Scan for the cell matching the given text and deliver its (X, Y) coordinate at center. 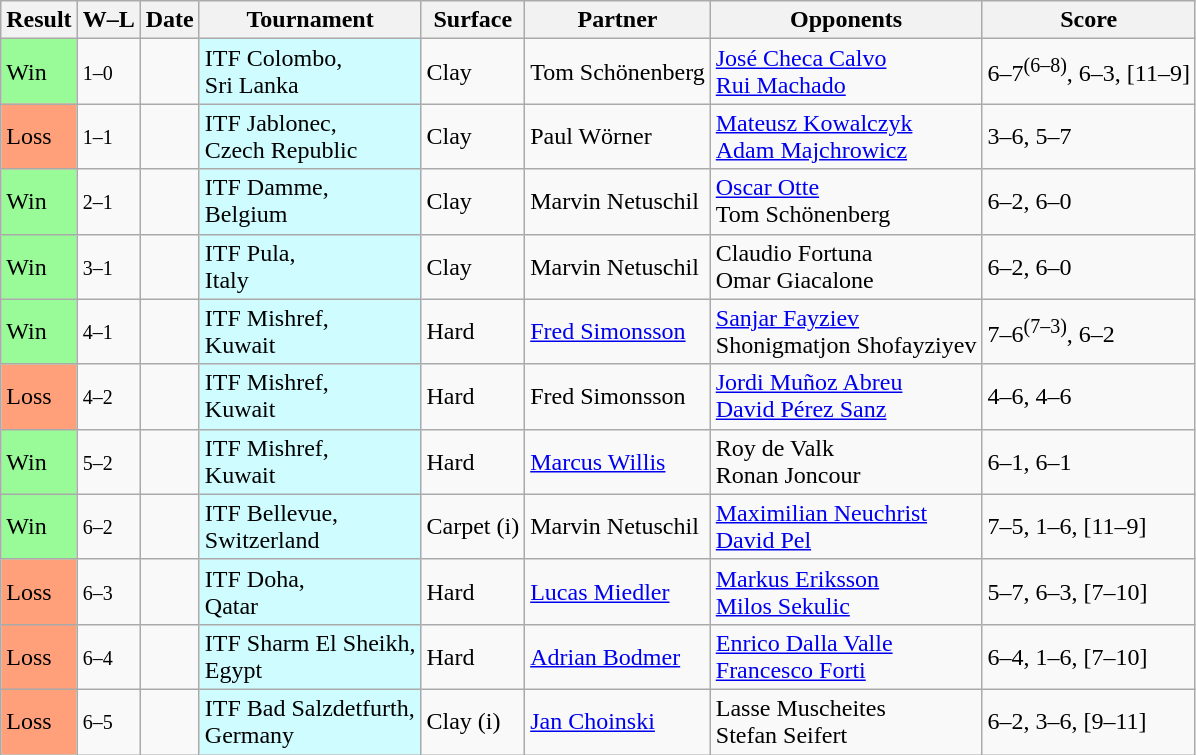
Maximilian Neuchrist David Pel (846, 526)
5–7, 6–3, [7–10] (1088, 592)
7–5, 1–6, [11–9] (1088, 526)
4–6, 4–6 (1088, 396)
Carpet (i) (473, 526)
Jordi Muñoz Abreu David Pérez Sanz (846, 396)
6–5 (108, 722)
Enrico Dalla Valle Francesco Forti (846, 656)
Paul Wörner (618, 136)
Oscar Otte Tom Schönenberg (846, 202)
Tournament (310, 20)
ITF Bad Salzdetfurth, Germany (310, 722)
Mateusz Kowalczyk Adam Majchrowicz (846, 136)
6–4, 1–6, [7–10] (1088, 656)
Date (170, 20)
ITF Colombo, Sri Lanka (310, 72)
2–1 (108, 202)
ITF Bellevue, Switzerland (310, 526)
Markus Eriksson Milos Sekulic (846, 592)
Score (1088, 20)
Surface (473, 20)
Lucas Miedler (618, 592)
José Checa Calvo Rui Machado (846, 72)
Claudio Fortuna Omar Giacalone (846, 266)
3–6, 5–7 (1088, 136)
Adrian Bodmer (618, 656)
ITF Doha, Qatar (310, 592)
Result (39, 20)
5–2 (108, 462)
Marcus Willis (618, 462)
Partner (618, 20)
1–0 (108, 72)
6–2 (108, 526)
W–L (108, 20)
7–6(7–3), 6–2 (1088, 332)
ITF Pula, Italy (310, 266)
ITF Damme, Belgium (310, 202)
Sanjar Fayziev Shonigmatjon Shofayziyev (846, 332)
Clay (i) (473, 722)
4–1 (108, 332)
6–7(6–8), 6–3, [11–9] (1088, 72)
1–1 (108, 136)
Jan Choinski (618, 722)
Opponents (846, 20)
6–2, 3–6, [9–11] (1088, 722)
ITF Sharm El Sheikh, Egypt (310, 656)
6–4 (108, 656)
6–1, 6–1 (1088, 462)
Tom Schönenberg (618, 72)
4–2 (108, 396)
Lasse Muscheites Stefan Seifert (846, 722)
Roy de Valk Ronan Joncour (846, 462)
ITF Jablonec, Czech Republic (310, 136)
6–3 (108, 592)
3–1 (108, 266)
